Detect which cell encompasses the target text, then output its [X, Y] center coordinate. 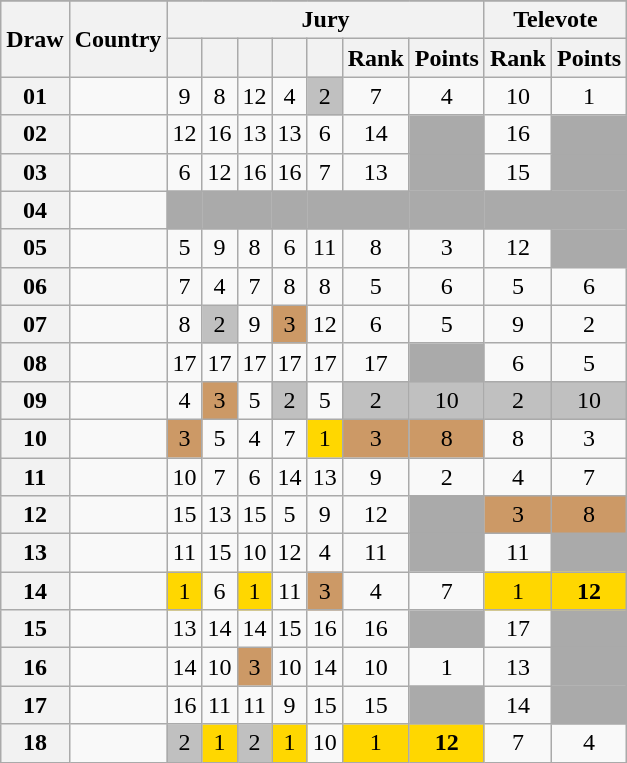
04 [35, 210]
01 [35, 96]
Jury [326, 20]
08 [35, 362]
Televote [555, 20]
05 [35, 248]
03 [35, 172]
Country [118, 39]
07 [35, 324]
Draw [35, 39]
09 [35, 400]
18 [35, 743]
06 [35, 286]
02 [35, 134]
